From the cell containing the given text, extract its center point as [X, Y] coordinate. 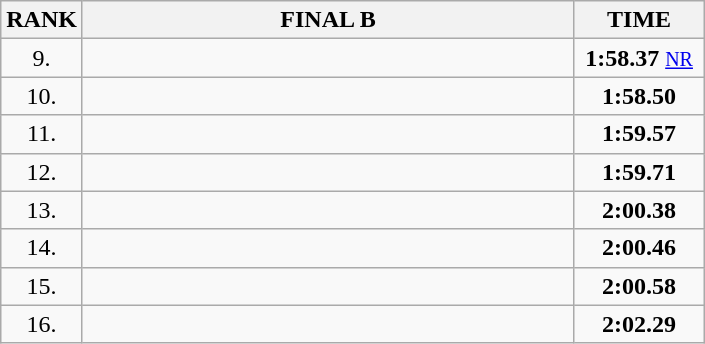
16. [42, 324]
15. [42, 286]
1:59.71 [640, 172]
1:58.50 [640, 96]
13. [42, 210]
11. [42, 134]
14. [42, 248]
RANK [42, 20]
2:02.29 [640, 324]
TIME [640, 20]
2:00.46 [640, 248]
12. [42, 172]
2:00.58 [640, 286]
FINAL B [328, 20]
9. [42, 58]
2:00.38 [640, 210]
1:59.57 [640, 134]
10. [42, 96]
1:58.37 NR [640, 58]
